Find where the given text appears and provide that cell's center as [X, Y] coordinate. 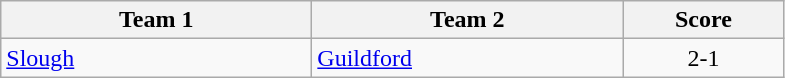
Team 1 [156, 20]
Guildford [468, 58]
2-1 [704, 58]
Slough [156, 58]
Team 2 [468, 20]
Score [704, 20]
